Provide the (x, y) coordinate of the cell's center where the given text is located.  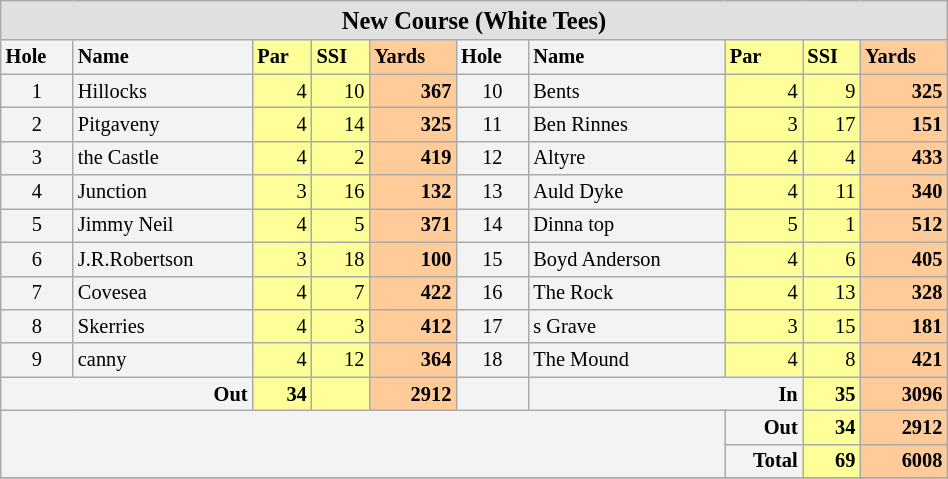
151 (904, 124)
328 (904, 293)
69 (832, 461)
Junction (162, 192)
405 (904, 259)
419 (412, 158)
Jimmy Neil (162, 225)
Hillocks (162, 91)
3096 (904, 394)
35 (832, 394)
6008 (904, 461)
100 (412, 259)
422 (412, 293)
371 (412, 225)
512 (904, 225)
The Mound (626, 360)
s Grave (626, 326)
132 (412, 192)
Dinna top (626, 225)
Pitgaveny (162, 124)
367 (412, 91)
Bents (626, 91)
the Castle (162, 158)
Covesea (162, 293)
Altyre (626, 158)
New Course (White Tees) (474, 20)
433 (904, 158)
canny (162, 360)
Skerries (162, 326)
Total (764, 461)
J.R.Robertson (162, 259)
In (665, 394)
364 (412, 360)
421 (904, 360)
412 (412, 326)
Auld Dyke (626, 192)
181 (904, 326)
Boyd Anderson (626, 259)
Ben Rinnes (626, 124)
340 (904, 192)
The Rock (626, 293)
